Search for the cell housing the specified text and yield its (x, y) center coordinate. 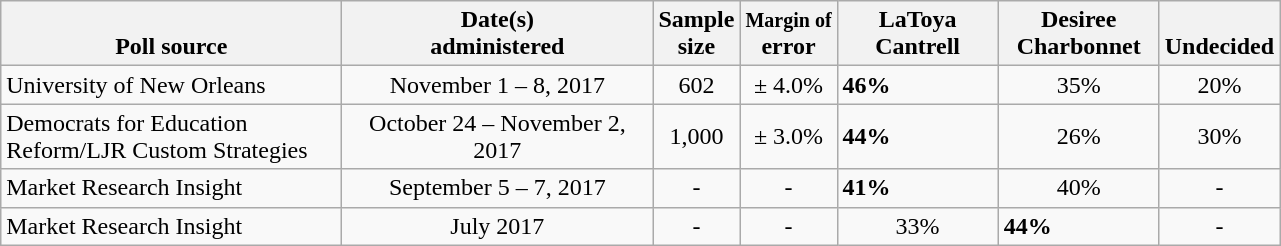
26% (1078, 136)
Poll source (172, 34)
20% (1219, 85)
September 5 – 7, 2017 (498, 188)
Date(s)administered (498, 34)
± 3.0% (788, 136)
46% (918, 85)
1,000 (696, 136)
DesireeCharbonnet (1078, 34)
November 1 – 8, 2017 (498, 85)
LaToyaCantrell (918, 34)
October 24 – November 2, 2017 (498, 136)
35% (1078, 85)
Undecided (1219, 34)
Samplesize (696, 34)
University of New Orleans (172, 85)
41% (918, 188)
602 (696, 85)
July 2017 (498, 226)
30% (1219, 136)
± 4.0% (788, 85)
33% (918, 226)
40% (1078, 188)
Margin oferror (788, 34)
Democrats for Education Reform/LJR Custom Strategies (172, 136)
